Locate the cell with the specified text and output its (x, y) center coordinate. 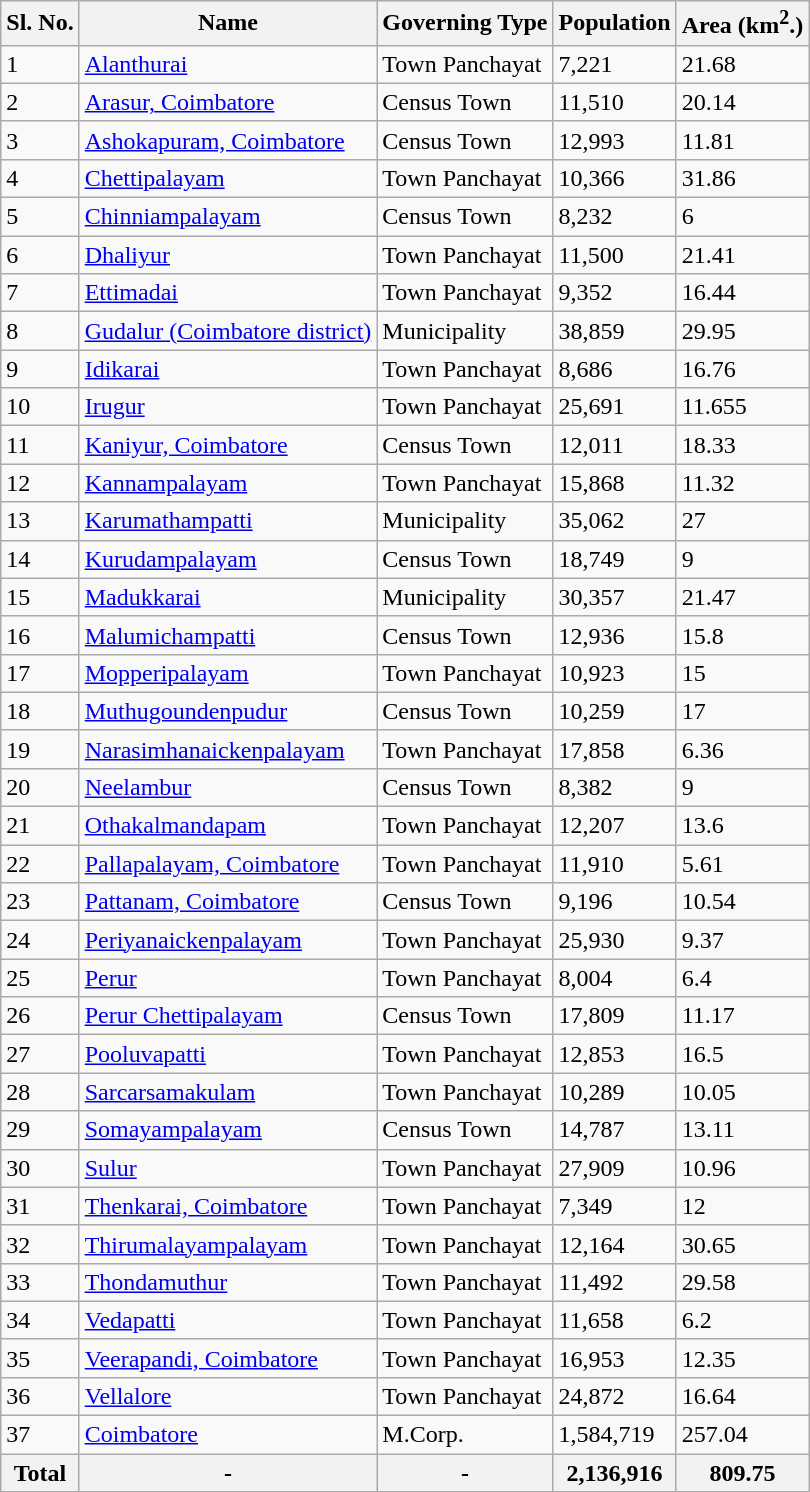
12.35 (742, 1358)
8,232 (614, 217)
1 (40, 64)
M.Corp. (465, 1435)
11,492 (614, 1282)
Veerapandi, Coimbatore (228, 1358)
17,858 (614, 749)
Somayampalayam (228, 1130)
Mopperipalayam (228, 673)
24,872 (614, 1396)
30 (40, 1168)
3 (40, 140)
Periyanaickenpalayam (228, 940)
Dhaliyur (228, 255)
Thirumalayampalayam (228, 1244)
11,510 (614, 102)
Narasimhanaickenpalayam (228, 749)
19 (40, 749)
Madukkarai (228, 597)
8,382 (614, 787)
23 (40, 902)
14,787 (614, 1130)
Alanthurai (228, 64)
Perur (228, 978)
35 (40, 1358)
8 (40, 331)
25 (40, 978)
5.61 (742, 864)
11.655 (742, 407)
11 (40, 445)
16.64 (742, 1396)
2 (40, 102)
11,910 (614, 864)
21.41 (742, 255)
10 (40, 407)
809.75 (742, 1473)
Malumichampatti (228, 635)
10,259 (614, 711)
Kannampalayam (228, 483)
34 (40, 1320)
15.8 (742, 635)
10.54 (742, 902)
Karumathampatti (228, 521)
Kaniyur, Coimbatore (228, 445)
Chinniampalayam (228, 217)
Kurudampalayam (228, 559)
Thondamuthur (228, 1282)
Vellalore (228, 1396)
31 (40, 1206)
36 (40, 1396)
29.58 (742, 1282)
12,853 (614, 1054)
10.05 (742, 1092)
29.95 (742, 331)
Governing Type (465, 24)
Perur Chettipalayam (228, 1016)
257.04 (742, 1435)
11,500 (614, 255)
Sarcarsamakulam (228, 1092)
10,923 (614, 673)
Name (228, 24)
Population (614, 24)
18,749 (614, 559)
33 (40, 1282)
7,221 (614, 64)
21 (40, 826)
5 (40, 217)
26 (40, 1016)
7 (40, 293)
18.33 (742, 445)
13.6 (742, 826)
11.17 (742, 1016)
37 (40, 1435)
Sulur (228, 1168)
14 (40, 559)
4 (40, 178)
20 (40, 787)
38,859 (614, 331)
Irugur (228, 407)
15,868 (614, 483)
11,658 (614, 1320)
24 (40, 940)
Total (40, 1473)
22 (40, 864)
29 (40, 1130)
10.96 (742, 1168)
16.5 (742, 1054)
9.37 (742, 940)
10,289 (614, 1092)
Gudalur (Coimbatore district) (228, 331)
6.4 (742, 978)
16,953 (614, 1358)
12,936 (614, 635)
Muthugoundenpudur (228, 711)
7,349 (614, 1206)
28 (40, 1092)
Pallapalayam, Coimbatore (228, 864)
17,809 (614, 1016)
32 (40, 1244)
10,366 (614, 178)
Arasur, Coimbatore (228, 102)
Coimbatore (228, 1435)
25,691 (614, 407)
Neelambur (228, 787)
30,357 (614, 597)
11.81 (742, 140)
27,909 (614, 1168)
12,207 (614, 826)
16.44 (742, 293)
Vedapatti (228, 1320)
Idikarai (228, 369)
Area (km2.) (742, 24)
Ettimadai (228, 293)
18 (40, 711)
21.68 (742, 64)
21.47 (742, 597)
12,164 (614, 1244)
13.11 (742, 1130)
25,930 (614, 940)
11.32 (742, 483)
35,062 (614, 521)
Ashokapuram, Coimbatore (228, 140)
12,993 (614, 140)
31.86 (742, 178)
9,196 (614, 902)
Othakalmandapam (228, 826)
6.2 (742, 1320)
Pooluvapatti (228, 1054)
8,004 (614, 978)
Chettipalayam (228, 178)
9,352 (614, 293)
6.36 (742, 749)
2,136,916 (614, 1473)
Sl. No. (40, 24)
Thenkarai, Coimbatore (228, 1206)
12,011 (614, 445)
20.14 (742, 102)
1,584,719 (614, 1435)
16 (40, 635)
13 (40, 521)
8,686 (614, 369)
16.76 (742, 369)
Pattanam, Coimbatore (228, 902)
30.65 (742, 1244)
